Capture the cell that displays the provided text and extract its (x, y) central coordinate. 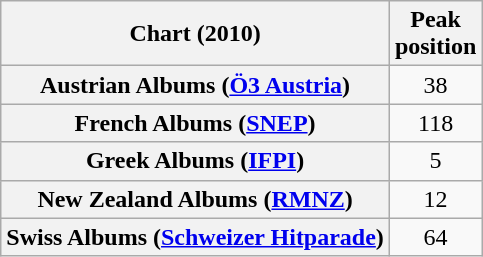
Greek Albums (IFPI) (196, 161)
118 (435, 123)
Chart (2010) (196, 34)
Swiss Albums (Schweizer Hitparade) (196, 237)
New Zealand Albums (RMNZ) (196, 199)
5 (435, 161)
Peakposition (435, 34)
12 (435, 199)
French Albums (SNEP) (196, 123)
Austrian Albums (Ö3 Austria) (196, 85)
38 (435, 85)
64 (435, 237)
